Return [x, y] of the center of cell containing provided text 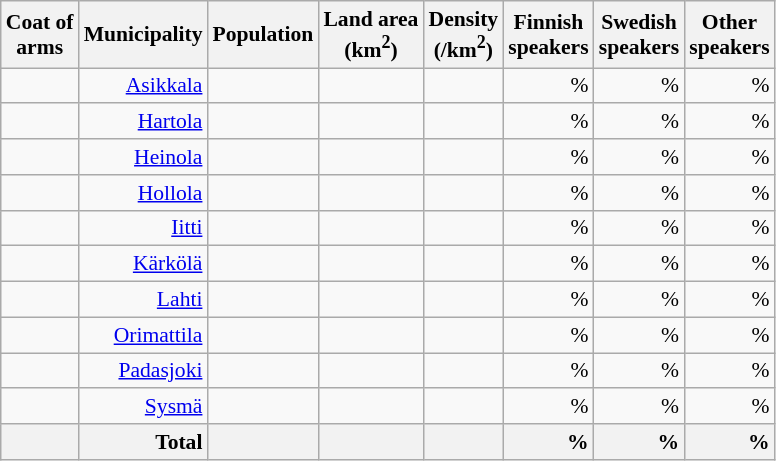
Sysmä [144, 407]
Padasjoki [144, 371]
Kärkölä [144, 264]
Density(/km2) [463, 34]
Hollola [144, 193]
Asikkala [144, 86]
Population [262, 34]
Otherspeakers [729, 34]
Heinola [144, 157]
Municipality [144, 34]
Swedishspeakers [639, 34]
Finnishspeakers [548, 34]
Lahti [144, 300]
Land area(km2) [370, 34]
Orimattila [144, 335]
Hartola [144, 122]
Total [144, 442]
Coat ofarms [40, 34]
Iitti [144, 228]
